Find where the given text appears and provide that cell's center as [x, y] coordinate. 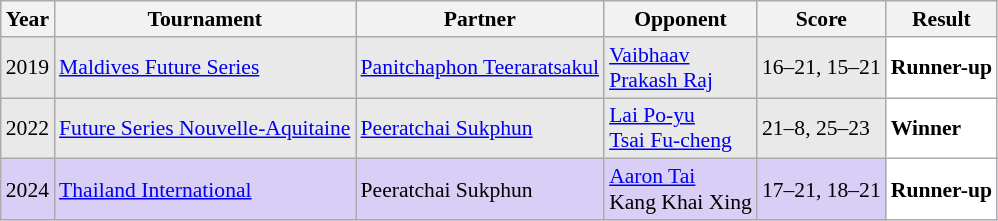
2024 [28, 190]
Score [822, 19]
Year [28, 19]
Future Series Nouvelle-Aquitaine [204, 128]
2019 [28, 68]
Maldives Future Series [204, 68]
Panitchaphon Teeraratsakul [480, 68]
Result [942, 19]
Aaron Tai Kang Khai Xing [680, 190]
Partner [480, 19]
16–21, 15–21 [822, 68]
2022 [28, 128]
17–21, 18–21 [822, 190]
Winner [942, 128]
Tournament [204, 19]
Lai Po-yu Tsai Fu-cheng [680, 128]
Opponent [680, 19]
Thailand International [204, 190]
21–8, 25–23 [822, 128]
Vaibhaav Prakash Raj [680, 68]
